Return the (X, Y) coordinate for the center point of the cell that contains the specified text.  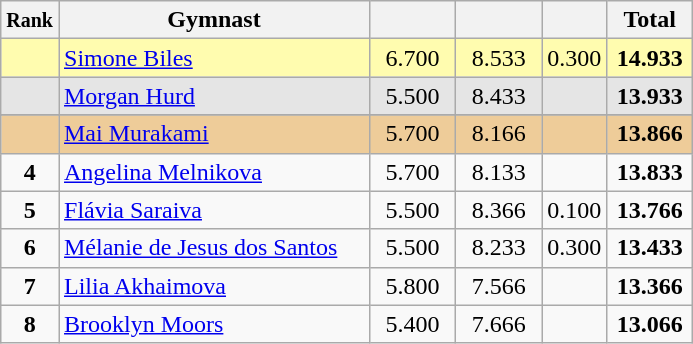
5.800 (413, 286)
Lilia Akhaimova (214, 286)
8.133 (499, 172)
13.833 (650, 172)
13.933 (650, 96)
13.066 (650, 324)
13.366 (650, 286)
8.166 (499, 134)
Simone Biles (214, 58)
8 (30, 324)
4 (30, 172)
5.400 (413, 324)
7.566 (499, 286)
8.533 (499, 58)
Brooklyn Moors (214, 324)
Mélanie de Jesus dos Santos (214, 248)
Morgan Hurd (214, 96)
8.433 (499, 96)
Angelina Melnikova (214, 172)
8.233 (499, 248)
7.666 (499, 324)
13.766 (650, 210)
7 (30, 286)
Mai Murakami (214, 134)
6 (30, 248)
Flávia Saraiva (214, 210)
13.866 (650, 134)
8.366 (499, 210)
Total (650, 20)
13.433 (650, 248)
14.933 (650, 58)
0.100 (574, 210)
Gymnast (214, 20)
5 (30, 210)
Rank (30, 20)
6.700 (413, 58)
